Search for the cell housing the specified text and yield its (X, Y) center coordinate. 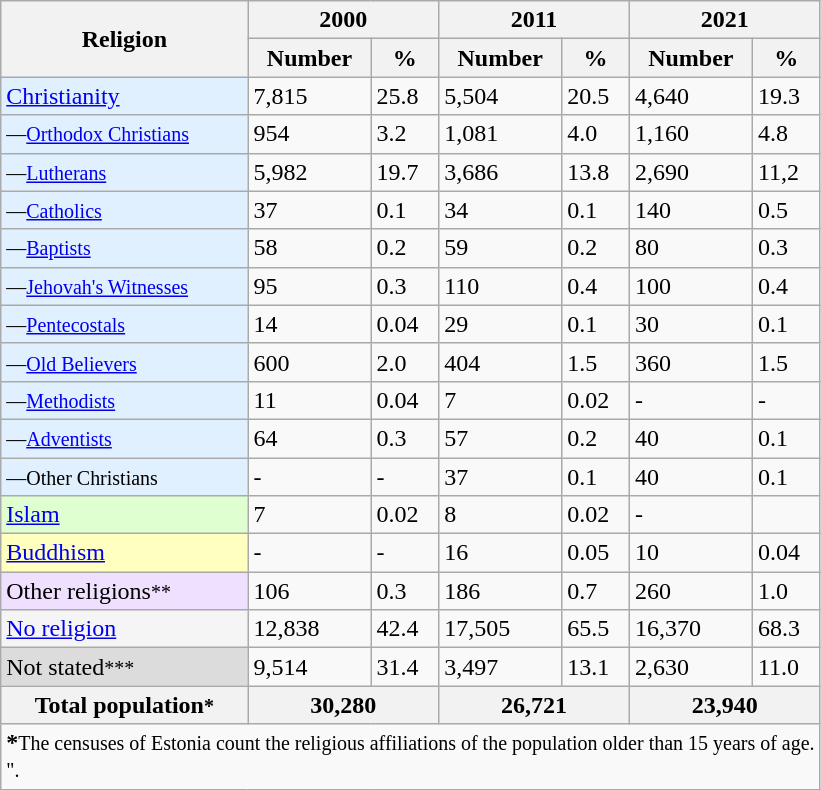
14 (310, 324)
—Methodists (124, 400)
2011 (534, 20)
4.0 (596, 134)
2000 (344, 20)
30,280 (344, 705)
—Catholics (124, 210)
—Adventists (124, 438)
Christianity (124, 96)
11,2 (786, 172)
360 (690, 362)
Religion (124, 39)
42.4 (405, 629)
17,505 (500, 629)
Total population* (124, 705)
9,514 (310, 667)
—Pentecostals (124, 324)
25.8 (405, 96)
404 (500, 362)
—Other Christians (124, 477)
10 (690, 553)
100 (690, 286)
31.4 (405, 667)
95 (310, 286)
1,160 (690, 134)
13.1 (596, 667)
5,982 (310, 172)
Buddhism (124, 553)
140 (690, 210)
Islam (124, 515)
2,690 (690, 172)
64 (310, 438)
65.5 (596, 629)
59 (500, 248)
8 (500, 515)
*The censuses of Estonia count the religious affiliations of the population older than 15 years of age.". (410, 756)
11 (310, 400)
20.5 (596, 96)
57 (500, 438)
—Orthodox Christians (124, 134)
No religion (124, 629)
Not stated*** (124, 667)
16,370 (690, 629)
0.7 (596, 591)
2021 (724, 20)
19.3 (786, 96)
3,497 (500, 667)
2,630 (690, 667)
7,815 (310, 96)
13.8 (596, 172)
11.0 (786, 667)
80 (690, 248)
16 (500, 553)
—Lutherans (124, 172)
34 (500, 210)
4.8 (786, 134)
954 (310, 134)
0.5 (786, 210)
600 (310, 362)
—Baptists (124, 248)
1,081 (500, 134)
106 (310, 591)
Other religions** (124, 591)
5,504 (500, 96)
186 (500, 591)
19.7 (405, 172)
1.0 (786, 591)
—Jehovah's Witnesses (124, 286)
2.0 (405, 362)
4,640 (690, 96)
58 (310, 248)
—Old Believers (124, 362)
110 (500, 286)
260 (690, 591)
12,838 (310, 629)
30 (690, 324)
3,686 (500, 172)
23,940 (724, 705)
3.2 (405, 134)
0.05 (596, 553)
26,721 (534, 705)
68.3 (786, 629)
29 (500, 324)
